Scan for the cell matching the given text and deliver its (x, y) coordinate at center. 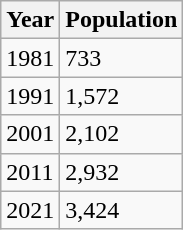
733 (122, 58)
2021 (30, 210)
1,572 (122, 96)
2,102 (122, 134)
Population (122, 20)
Year (30, 20)
3,424 (122, 210)
2011 (30, 172)
2,932 (122, 172)
1981 (30, 58)
1991 (30, 96)
2001 (30, 134)
